Find where the given text appears and provide that cell's center as (X, Y) coordinate. 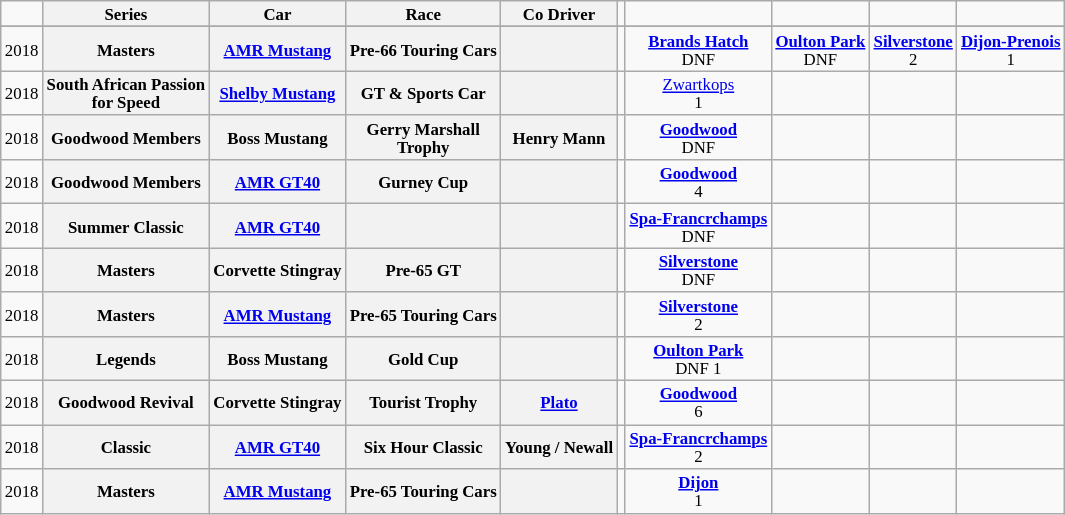
Dijon-Prenois1 (1011, 49)
Spa-Francrchamps2 (698, 447)
Race (424, 14)
Henry Mann (559, 138)
Goodwood Revival (126, 403)
Gold Cup (424, 359)
Car (277, 14)
Pre-65 GT (424, 270)
Classic (126, 447)
GT & Sports Car (424, 93)
Plato (559, 403)
Oulton ParkDNF 1 (698, 359)
Legends (126, 359)
Brands HatchDNF (698, 49)
Gurney Cup (424, 182)
Goodwood4 (698, 182)
Summer Classic (126, 226)
Goodwood6 (698, 403)
Young / Newall (559, 447)
Series (126, 14)
Shelby Mustang (277, 93)
GoodwoodDNF (698, 138)
Tourist Trophy (424, 403)
Co Driver (559, 14)
Dijon1 (698, 491)
Pre-66 Touring Cars (424, 49)
Zwartkops1 (698, 93)
SilverstoneDNF (698, 270)
Six Hour Classic (424, 447)
Spa-FrancrchampsDNF (698, 226)
Oulton ParkDNF (820, 49)
South African Passionfor Speed (126, 93)
Gerry MarshallTrophy (424, 138)
